Detect which cell encompasses the target text, then output its (x, y) center coordinate. 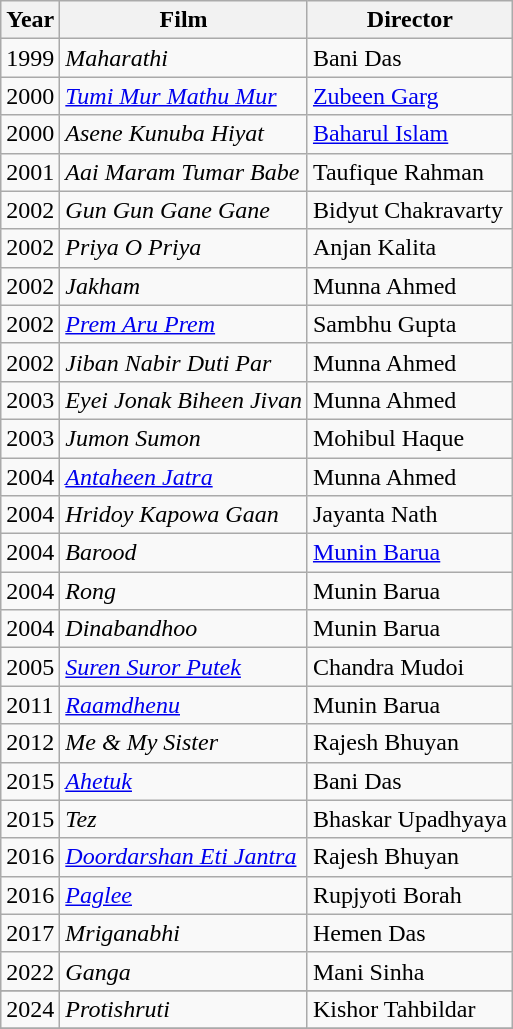
Film (184, 20)
Suren Suror Putek (184, 667)
Jakham (184, 286)
Jiban Nabir Duti Par (184, 362)
Tez (184, 819)
Priya O Priya (184, 248)
1999 (30, 58)
Hridoy Kapowa Gaan (184, 515)
Me & My Sister (184, 743)
2011 (30, 705)
Jumon Sumon (184, 438)
Antaheen Jatra (184, 477)
Jayanta Nath (410, 515)
Paglee (184, 895)
Bhaskar Upadhyaya (410, 819)
Aai Maram Tumar Babe (184, 172)
Asene Kunuba Hiyat (184, 134)
Hemen Das (410, 933)
Year (30, 20)
2012 (30, 743)
Sambhu Gupta (410, 324)
Rupjyoti Borah (410, 895)
Ganga (184, 971)
Mriganabhi (184, 933)
Taufique Rahman (410, 172)
Mohibul Haque (410, 438)
Ahetuk (184, 781)
Eyei Jonak Biheen Jivan (184, 400)
Bidyut Chakravarty (410, 210)
Mani Sinha (410, 971)
2024 (30, 1009)
Prem Aru Prem (184, 324)
Doordarshan Eti Jantra (184, 857)
2005 (30, 667)
Tumi Mur Mathu Mur (184, 96)
Chandra Mudoi (410, 667)
Dinabandhoo (184, 629)
Maharathi (184, 58)
Anjan Kalita (410, 248)
Protishruti (184, 1009)
Rong (184, 591)
Baharul Islam (410, 134)
2022 (30, 971)
Zubeen Garg (410, 96)
Kishor Tahbildar (410, 1009)
2017 (30, 933)
Director (410, 20)
Gun Gun Gane Gane (184, 210)
2001 (30, 172)
Raamdhenu (184, 705)
Barood (184, 553)
